Pinpoint the cell where the given text exists, returning its (x, y) midpoint coordinate. 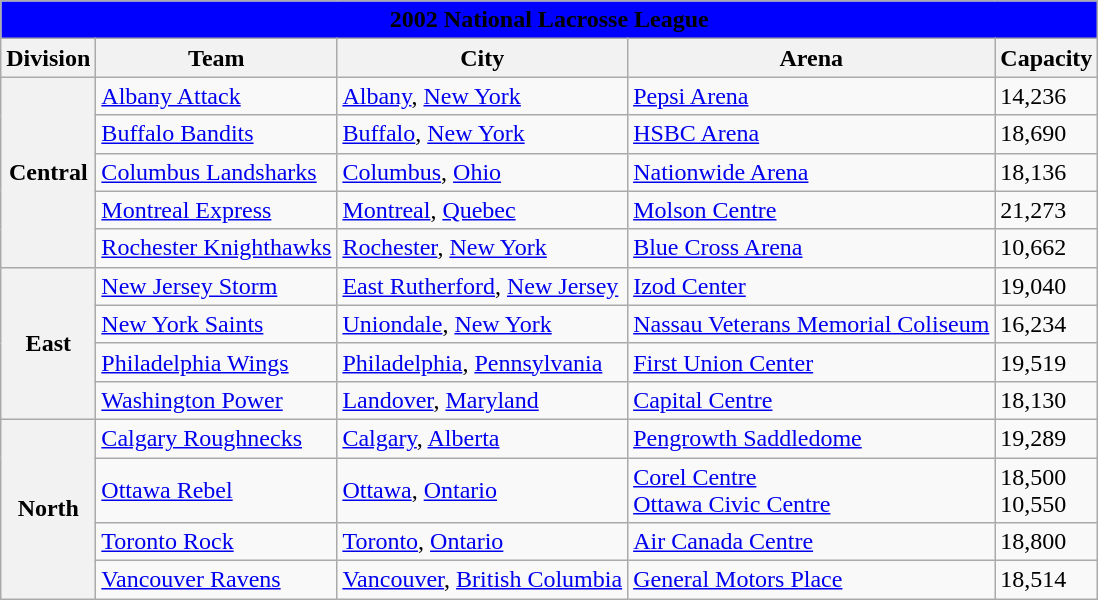
First Union Center (812, 362)
Montreal Express (216, 210)
21,273 (1046, 210)
Columbus Landsharks (216, 172)
Landover, Maryland (482, 400)
East Rutherford, New Jersey (482, 286)
Vancouver, British Columbia (482, 580)
Albany, New York (482, 96)
18,500 10,550 (1046, 490)
East (48, 343)
14,236 (1046, 96)
Philadelphia, Pennsylvania (482, 362)
New Jersey Storm (216, 286)
Capital Centre (812, 400)
Calgary, Alberta (482, 438)
18,514 (1046, 580)
18,690 (1046, 134)
Molson Centre (812, 210)
Uniondale, New York (482, 324)
Nationwide Arena (812, 172)
Buffalo, New York (482, 134)
Arena (812, 58)
19,040 (1046, 286)
10,662 (1046, 248)
City (482, 58)
Blue Cross Arena (812, 248)
19,289 (1046, 438)
General Motors Place (812, 580)
Columbus, Ohio (482, 172)
Toronto, Ontario (482, 542)
Pepsi Arena (812, 96)
Washington Power (216, 400)
Buffalo Bandits (216, 134)
Calgary Roughnecks (216, 438)
North (48, 508)
HSBC Arena (812, 134)
Air Canada Centre (812, 542)
Ottawa Rebel (216, 490)
18,130 (1046, 400)
New York Saints (216, 324)
Toronto Rock (216, 542)
Izod Center (812, 286)
Rochester, New York (482, 248)
Central (48, 172)
18,800 (1046, 542)
Team (216, 58)
Philadelphia Wings (216, 362)
Montreal, Quebec (482, 210)
Nassau Veterans Memorial Coliseum (812, 324)
Corel Centre Ottawa Civic Centre (812, 490)
Division (48, 58)
Vancouver Ravens (216, 580)
Capacity (1046, 58)
Ottawa, Ontario (482, 490)
Rochester Knighthawks (216, 248)
19,519 (1046, 362)
16,234 (1046, 324)
2002 National Lacrosse League (550, 20)
Pengrowth Saddledome (812, 438)
Albany Attack (216, 96)
18,136 (1046, 172)
